Return [X, Y] of the center of cell containing provided text 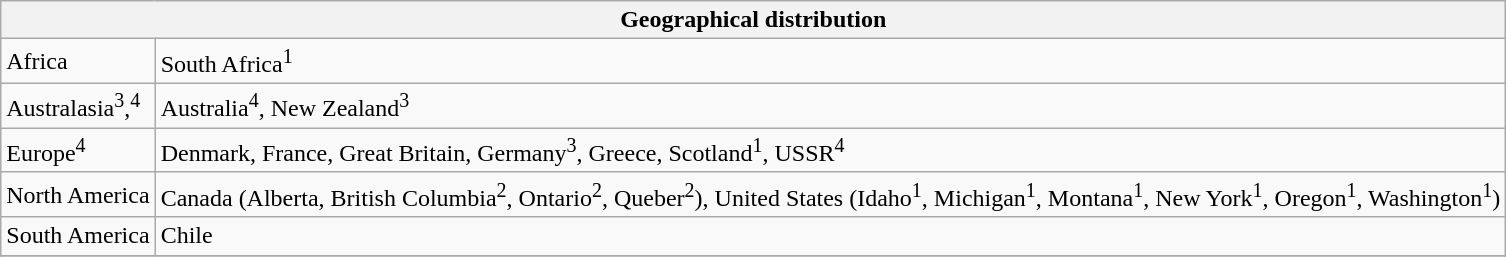
Australia4, New Zealand3 [830, 106]
Canada (Alberta, British Columbia2, Ontario2, Queber2), United States (Idaho1, Michigan1, Montana1, New York1, Oregon1, Washington1) [830, 194]
South Africa1 [830, 62]
Denmark, France, Great Britain, Germany3, Greece, Scotland1, USSR4 [830, 150]
South America [78, 236]
Europe4 [78, 150]
Geographical distribution [754, 20]
Africa [78, 62]
Australasia3,4 [78, 106]
Chile [830, 236]
North America [78, 194]
